Output the [X, Y] coordinate of the center of the cell containing the given text.  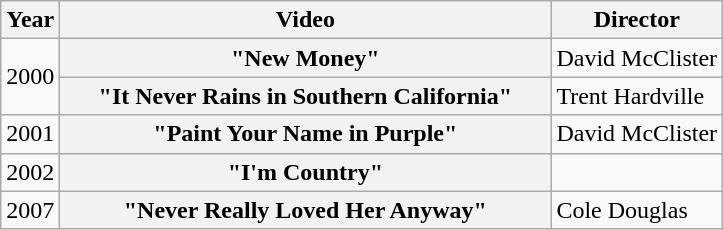
"I'm Country" [306, 172]
Year [30, 20]
"New Money" [306, 58]
Cole Douglas [637, 210]
"Paint Your Name in Purple" [306, 134]
Trent Hardville [637, 96]
2000 [30, 77]
Video [306, 20]
Director [637, 20]
"Never Really Loved Her Anyway" [306, 210]
"It Never Rains in Southern California" [306, 96]
2001 [30, 134]
2007 [30, 210]
2002 [30, 172]
